Determine the [X, Y] coordinate at the center of the cell enclosing the given text.  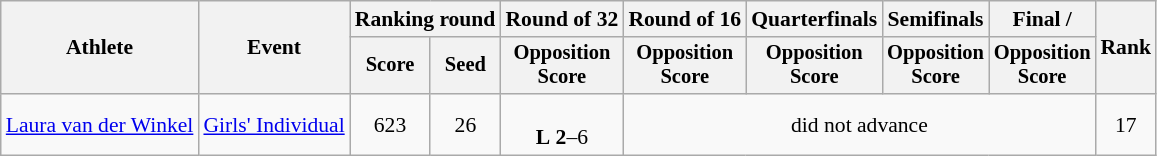
Quarterfinals [814, 19]
Event [274, 48]
623 [390, 124]
did not advance [859, 124]
Semifinals [936, 19]
26 [465, 124]
Ranking round [426, 19]
Seed [465, 66]
Girls' Individual [274, 124]
Score [390, 66]
17 [1126, 124]
Round of 16 [684, 19]
Rank [1126, 48]
Final / [1042, 19]
L 2–6 [562, 124]
Laura van der Winkel [100, 124]
Athlete [100, 48]
Round of 32 [562, 19]
